Scan for the cell matching the given text and deliver its (x, y) coordinate at center. 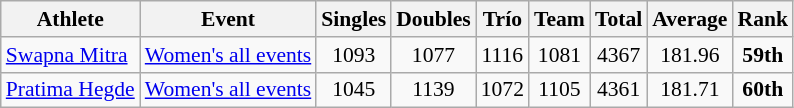
Total (618, 19)
Rank (762, 19)
1139 (434, 90)
Athlete (70, 19)
1077 (434, 55)
4361 (618, 90)
Average (690, 19)
59th (762, 55)
1045 (354, 90)
1105 (560, 90)
Doubles (434, 19)
4367 (618, 55)
Singles (354, 19)
Pratima Hegde (70, 90)
1081 (560, 55)
1093 (354, 55)
1072 (502, 90)
181.71 (690, 90)
Trío (502, 19)
Swapna Mitra (70, 55)
Event (228, 19)
60th (762, 90)
181.96 (690, 55)
1116 (502, 55)
Team (560, 19)
